Output the (X, Y) coordinate of the center of the cell containing the given text.  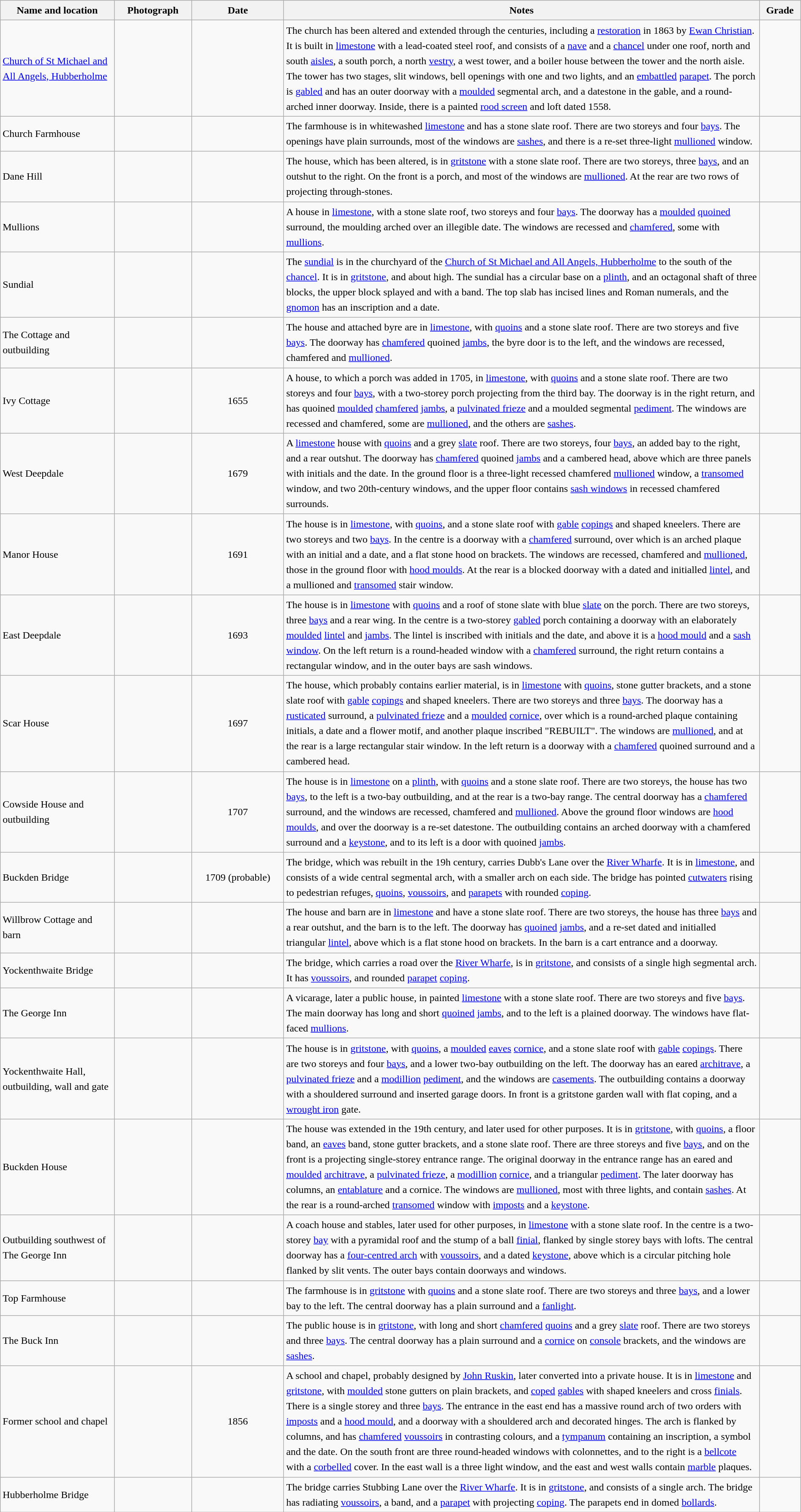
East Deepdale (57, 635)
Notes (521, 10)
Church of St Michael and All Angels, Hubberholme (57, 68)
Top Farmhouse (57, 1298)
1709 (probable) (238, 877)
The Buck Inn (57, 1340)
Willbrow Cottage and barn (57, 928)
Name and location (57, 10)
Buckden House (57, 1167)
1693 (238, 635)
1679 (238, 473)
Former school and chapel (57, 1422)
Date (238, 10)
1707 (238, 812)
The Cottage and outbuilding (57, 342)
Manor House (57, 554)
1856 (238, 1422)
West Deepdale (57, 473)
1691 (238, 554)
Scar House (57, 723)
Dane Hill (57, 177)
1697 (238, 723)
Ivy Cottage (57, 401)
The George Inn (57, 1013)
Cowside House and outbuilding (57, 812)
Outbuilding southwest of The George Inn (57, 1247)
1655 (238, 401)
Mullions (57, 227)
Church Farmhouse (57, 134)
Yockenthwaite Hall, outbuilding, wall and gate (57, 1078)
Yockenthwaite Bridge (57, 970)
Grade (780, 10)
Buckden Bridge (57, 877)
Sundial (57, 285)
Photograph (153, 10)
Hubberholme Bridge (57, 1494)
